Output the [X, Y] coordinate of the center of the cell containing the given text.  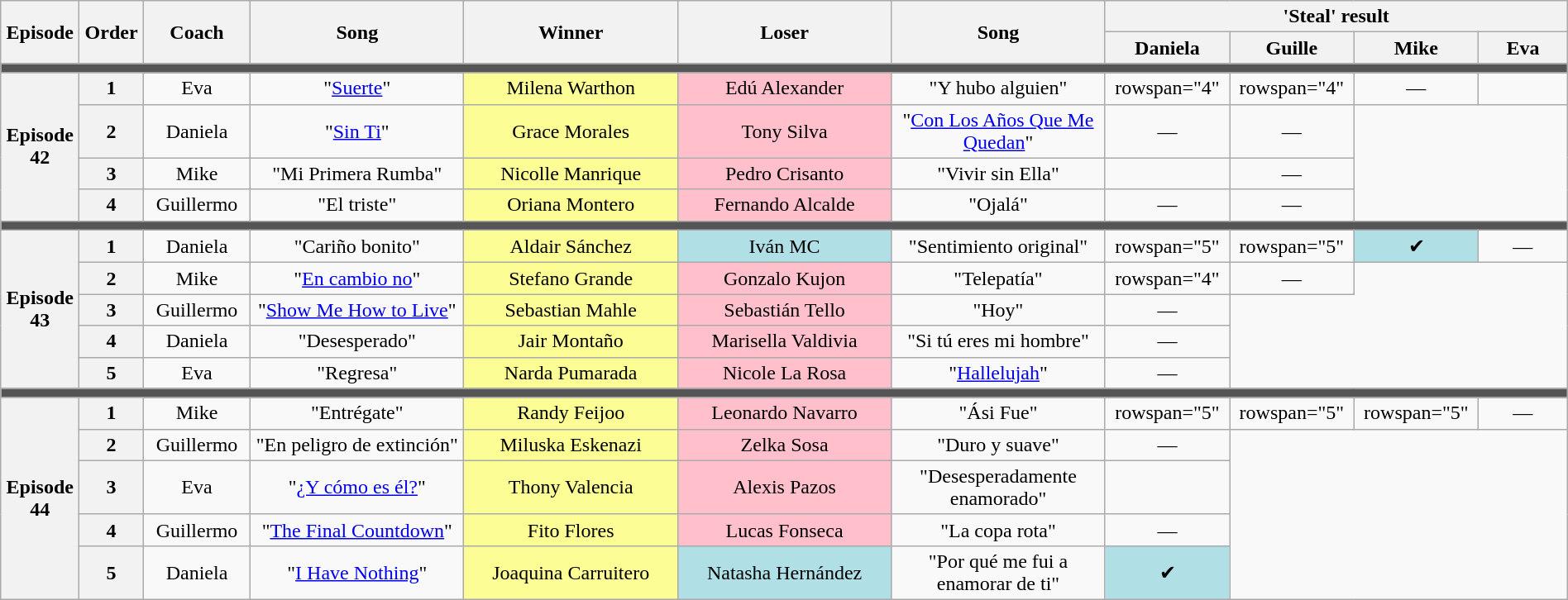
"I Have Nothing" [357, 572]
Tony Silva [784, 131]
Narda Pumarada [571, 373]
Milena Warthon [571, 88]
"En peligro de extinción" [357, 445]
Randy Feijoo [571, 413]
Edú Alexander [784, 88]
Episode 42 [40, 147]
Guille [1292, 48]
Miluska Eskenazi [571, 445]
Episode 43 [40, 309]
Marisella Valdivia [784, 341]
Sebastian Mahle [571, 310]
"Si tú eres mi hombre" [998, 341]
Loser [784, 32]
Gonzalo Kujon [784, 279]
"La copa rota" [998, 530]
"Desesperadamente enamorado" [998, 488]
Jair Montaño [571, 341]
Oriana Montero [571, 205]
Lucas Fonseca [784, 530]
"Hoy" [998, 310]
"Telepatía" [998, 279]
Winner [571, 32]
Order [112, 32]
Nicolle Manrique [571, 174]
Aldair Sánchez [571, 246]
"Regresa" [357, 373]
Leonardo Navarro [784, 413]
Nicole La Rosa [784, 373]
Grace Morales [571, 131]
Fernando Alcalde [784, 205]
'Steal' result [1336, 17]
Natasha Hernández [784, 572]
"Desesperado" [357, 341]
"Por qué me fui a enamorar de ti" [998, 572]
Stefano Grande [571, 279]
"Cariño bonito" [357, 246]
Joaquina Carruitero [571, 572]
Alexis Pazos [784, 488]
Zelka Sosa [784, 445]
"Ási Fue" [998, 413]
"The Final Countdown" [357, 530]
Pedro Crisanto [784, 174]
"Ojalá" [998, 205]
Episode [40, 32]
Iván MC [784, 246]
"Sentimiento original" [998, 246]
"Suerte" [357, 88]
"El triste" [357, 205]
Thony Valencia [571, 488]
"En cambio no" [357, 279]
"Hallelujah" [998, 373]
"¿Y cómo es él?" [357, 488]
Fito Flores [571, 530]
"Y hubo alguien" [998, 88]
"Sin Ti" [357, 131]
"Duro y suave" [998, 445]
Episode 44 [40, 498]
"Mi Primera Rumba" [357, 174]
"Con Los Años Que Me Quedan" [998, 131]
"Entrégate" [357, 413]
"Vivir sin Ella" [998, 174]
"Show Me How to Live" [357, 310]
Sebastián Tello [784, 310]
Coach [197, 32]
